Return (x, y) of the center of cell containing provided text 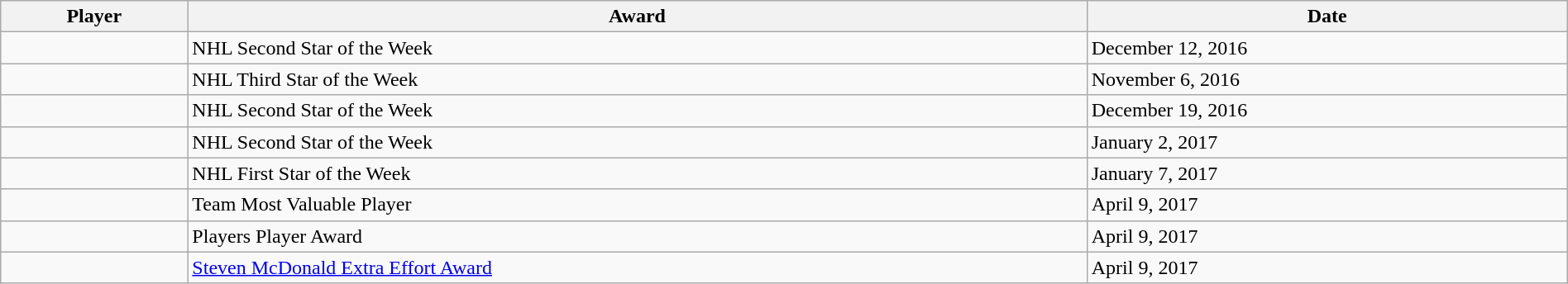
November 6, 2016 (1327, 79)
Players Player Award (637, 236)
January 7, 2017 (1327, 173)
NHL First Star of the Week (637, 173)
NHL Third Star of the Week (637, 79)
Date (1327, 17)
Steven McDonald Extra Effort Award (637, 267)
January 2, 2017 (1327, 142)
December 19, 2016 (1327, 111)
Award (637, 17)
Team Most Valuable Player (637, 205)
Player (94, 17)
December 12, 2016 (1327, 48)
